Return the (x, y) coordinate for the center point of the cell that contains the specified text.  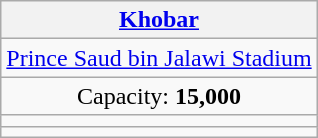
Capacity: 15,000 (159, 96)
Prince Saud bin Jalawi Stadium (159, 58)
Khobar (159, 20)
